Find where the given text appears and provide that cell's center as (x, y) coordinate. 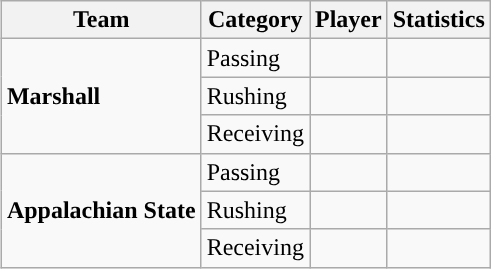
Marshall (101, 96)
Statistics (438, 20)
Category (255, 20)
Player (349, 20)
Team (101, 20)
Appalachian State (101, 210)
